Search for the cell housing the specified text and yield its (x, y) center coordinate. 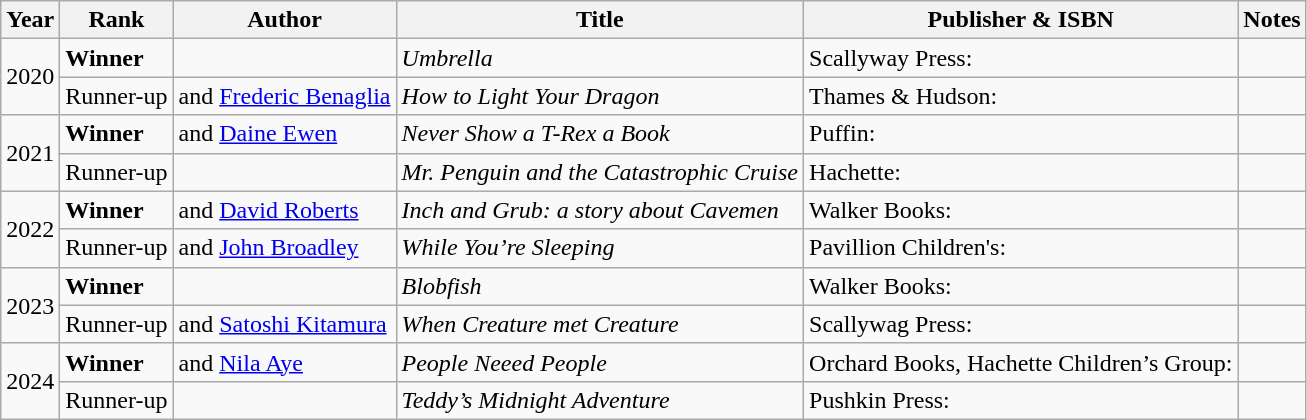
Blobfish (600, 286)
When Creature met Creature (600, 324)
2024 (30, 381)
Puffin: (1021, 134)
and David Roberts (284, 210)
and Nila Aye (284, 362)
People Neeed People (600, 362)
2023 (30, 305)
and Satoshi Kitamura (284, 324)
Pushkin Press: (1021, 400)
and Frederic Benaglia (284, 96)
Author (284, 20)
Teddy’s Midnight Adventure (600, 400)
2022 (30, 229)
Title (600, 20)
Never Show a T-Rex a Book (600, 134)
Year (30, 20)
Notes (1272, 20)
How to Light Your Dragon (600, 96)
Scallywag Press: (1021, 324)
Orchard Books, Hachette Children’s Group: (1021, 362)
While You’re Sleeping (600, 248)
2021 (30, 153)
Thames & Hudson: (1021, 96)
Hachette: (1021, 172)
and Daine Ewen (284, 134)
Pavillion Children's: (1021, 248)
Umbrella (600, 58)
Rank (116, 20)
and John Broadley (284, 248)
Inch and Grub: a story about Cavemen (600, 210)
Mr. Penguin and the Catastrophic Cruise (600, 172)
2020 (30, 77)
Publisher & ISBN (1021, 20)
Scallyway Press: (1021, 58)
